Capture the cell that displays the provided text and extract its [x, y] central coordinate. 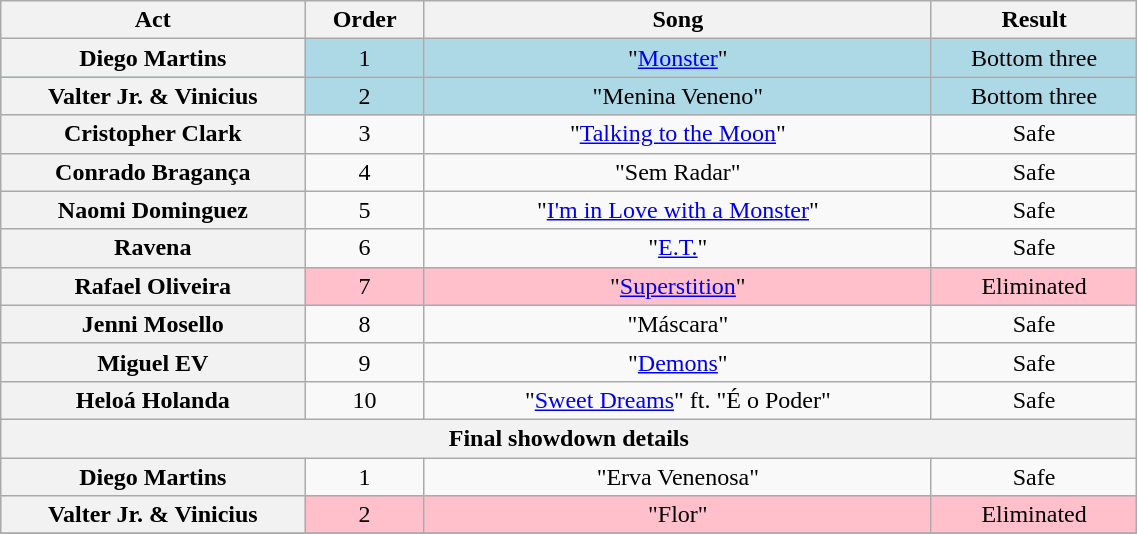
"Sweet Dreams" ft. "É o Poder" [678, 400]
"Sem Radar" [678, 172]
"Talking to the Moon" [678, 134]
"Demons" [678, 362]
6 [365, 248]
Miguel EV [153, 362]
"Erva Venenosa" [678, 477]
Ravena [153, 248]
Final showdown details [569, 438]
Result [1034, 20]
8 [365, 324]
Order [365, 20]
Cristopher Clark [153, 134]
"Máscara" [678, 324]
3 [365, 134]
"I'm in Love with a Monster" [678, 210]
Jenni Mosello [153, 324]
Song [678, 20]
"Superstition" [678, 286]
10 [365, 400]
Rafael Oliveira [153, 286]
5 [365, 210]
"E.T." [678, 248]
7 [365, 286]
Conrado Bragança [153, 172]
4 [365, 172]
Heloá Holanda [153, 400]
9 [365, 362]
Act [153, 20]
"Flor" [678, 515]
"Menina Veneno" [678, 96]
"Monster" [678, 58]
Naomi Dominguez [153, 210]
